Return [x, y] of the center of cell containing provided text 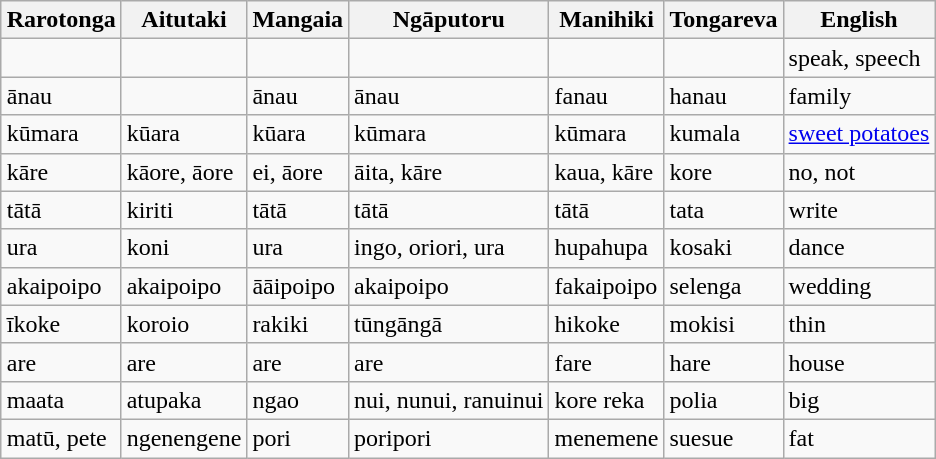
fare [606, 362]
Aitutaki [184, 20]
write [859, 210]
kāore, āore [184, 172]
house [859, 362]
ngenengene [184, 438]
kore reka [606, 400]
fanau [606, 96]
English [859, 20]
wedding [859, 286]
maata [61, 400]
rakiki [298, 324]
family [859, 96]
thin [859, 324]
hikoke [606, 324]
sweet potatoes [859, 134]
āāipoipo [298, 286]
koni [184, 248]
kumala [724, 134]
fakaipoipo [606, 286]
Rarotonga [61, 20]
hanau [724, 96]
speak, speech [859, 58]
big [859, 400]
menemene [606, 438]
tūngāngā [449, 324]
selenga [724, 286]
no, not [859, 172]
tata [724, 210]
kaua, kāre [606, 172]
pori [298, 438]
atupaka [184, 400]
kāre [61, 172]
nui, nunui, ranuinui [449, 400]
īkoke [61, 324]
fat [859, 438]
ei, āore [298, 172]
ingo, oriori, ura [449, 248]
āita, kāre [449, 172]
Ngāputoru [449, 20]
Mangaia [298, 20]
suesue [724, 438]
Manihiki [606, 20]
hare [724, 362]
kiriti [184, 210]
Tongareva [724, 20]
hupahupa [606, 248]
matū, pete [61, 438]
koroio [184, 324]
poripori [449, 438]
dance [859, 248]
kore [724, 172]
mokisi [724, 324]
polia [724, 400]
kosaki [724, 248]
ngao [298, 400]
